Find where the given text appears and provide that cell's center as [X, Y] coordinate. 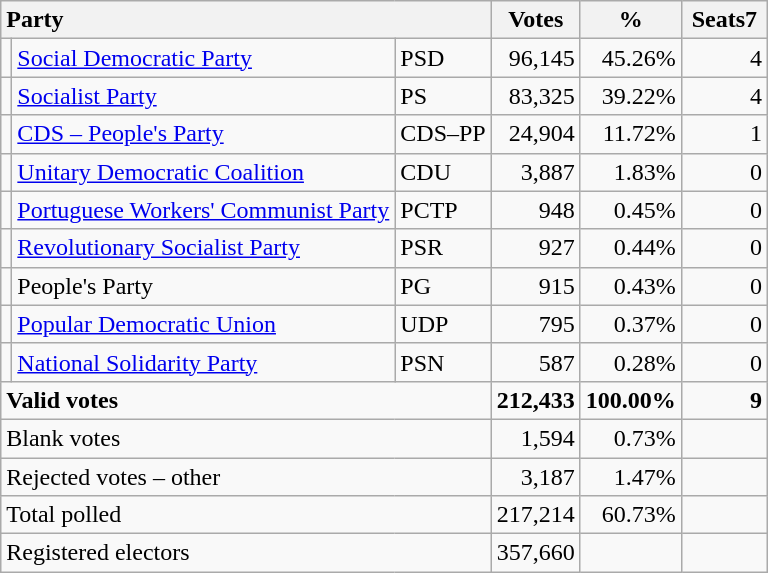
Popular Democratic Union [204, 324]
587 [536, 362]
CDS–PP [443, 134]
915 [536, 286]
PS [443, 96]
0.37% [630, 324]
948 [536, 210]
1.47% [630, 477]
83,325 [536, 96]
Votes [536, 20]
3,187 [536, 477]
Party [246, 20]
Rejected votes – other [246, 477]
UDP [443, 324]
PSD [443, 58]
795 [536, 324]
PSR [443, 248]
9 [724, 400]
CDS – People's Party [204, 134]
0.44% [630, 248]
Social Democratic Party [204, 58]
96,145 [536, 58]
217,214 [536, 515]
0.28% [630, 362]
1 [724, 134]
PG [443, 286]
Total polled [246, 515]
CDU [443, 172]
PCTP [443, 210]
Valid votes [246, 400]
Revolutionary Socialist Party [204, 248]
100.00% [630, 400]
357,660 [536, 553]
Socialist Party [204, 96]
24,904 [536, 134]
Registered electors [246, 553]
11.72% [630, 134]
39.22% [630, 96]
Unitary Democratic Coalition [204, 172]
60.73% [630, 515]
% [630, 20]
People's Party [204, 286]
3,887 [536, 172]
212,433 [536, 400]
45.26% [630, 58]
0.73% [630, 438]
PSN [443, 362]
1.83% [630, 172]
0.43% [630, 286]
Seats7 [724, 20]
0.45% [630, 210]
1,594 [536, 438]
National Solidarity Party [204, 362]
927 [536, 248]
Blank votes [246, 438]
Portuguese Workers' Communist Party [204, 210]
